Identify which cell holds the provided text, then report its (X, Y) central coordinate. 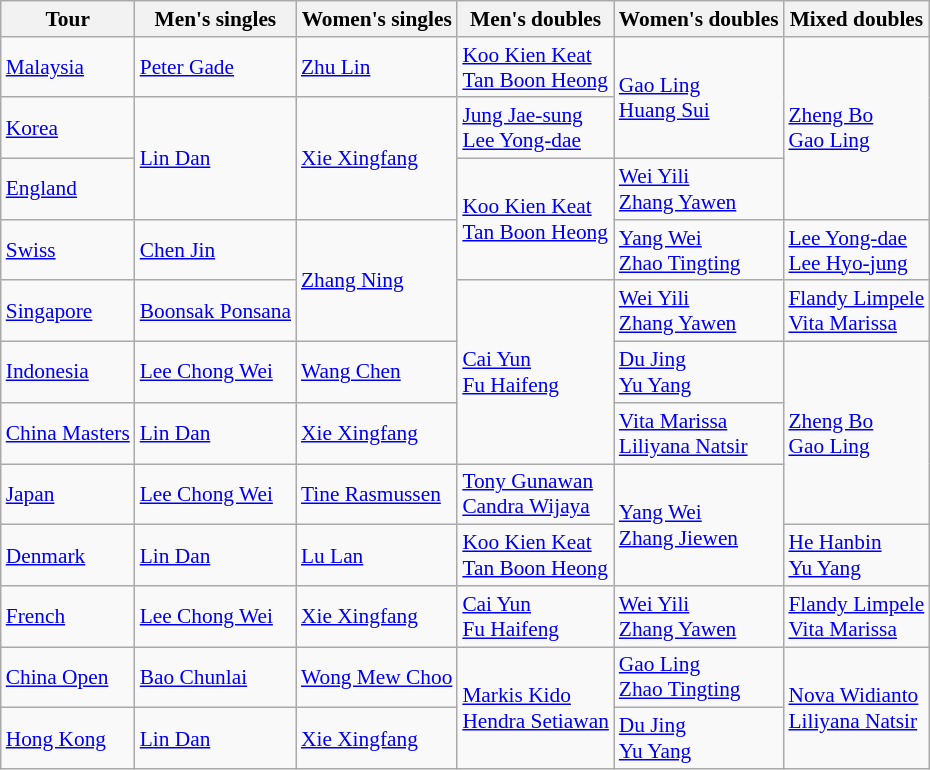
China Open (68, 678)
Zhang Ning (376, 281)
Lee Yong-dae Lee Hyo-jung (856, 250)
Zhu Lin (376, 68)
Chen Jin (216, 250)
Gao Ling Huang Sui (699, 98)
Wong Mew Choo (376, 678)
Peter Gade (216, 68)
French (68, 616)
China Masters (68, 434)
Japan (68, 494)
Women's singles (376, 19)
Markis Kido Hendra Setiawan (535, 708)
Denmark (68, 556)
Lu Lan (376, 556)
England (68, 190)
He Hanbin Yu Yang (856, 556)
Men's singles (216, 19)
Tour (68, 19)
Indonesia (68, 372)
Vita Marissa Liliyana Natsir (699, 434)
Hong Kong (68, 738)
Korea (68, 128)
Swiss (68, 250)
Men's doubles (535, 19)
Yang Wei Zhao Tingting (699, 250)
Malaysia (68, 68)
Jung Jae-sung Lee Yong-dae (535, 128)
Women's doubles (699, 19)
Yang Wei Zhang Jiewen (699, 525)
Wang Chen (376, 372)
Mixed doubles (856, 19)
Tony Gunawan Candra Wijaya (535, 494)
Boonsak Ponsana (216, 312)
Nova Widianto Liliyana Natsir (856, 708)
Bao Chunlai (216, 678)
Singapore (68, 312)
Gao Ling Zhao Tingting (699, 678)
Tine Rasmussen (376, 494)
